Return [x, y] of the center of cell containing provided text 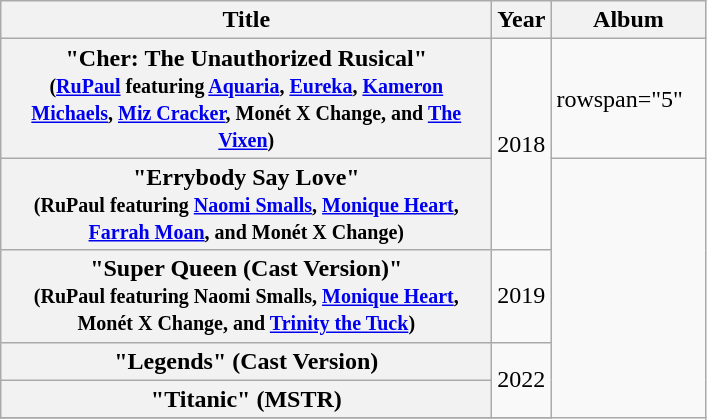
2019 [522, 296]
"Cher: The Unauthorized Rusical"(RuPaul featuring Aquaria, Eureka, Kameron Michaels, Miz Cracker, Monét X Change, and The Vixen) [246, 98]
rowspan="5" [628, 98]
"Errybody Say Love"(RuPaul featuring Naomi Smalls, Monique Heart, Farrah Moan, and Monét X Change) [246, 204]
Title [246, 20]
2018 [522, 144]
Album [628, 20]
Year [522, 20]
"Super Queen (Cast Version)"(RuPaul featuring Naomi Smalls, Monique Heart, Monét X Change, and Trinity the Tuck) [246, 296]
"Legends" (Cast Version) [246, 361]
"Titanic" (MSTR) [246, 399]
2022 [522, 380]
